Locate the cell with the specified text and output its [x, y] center coordinate. 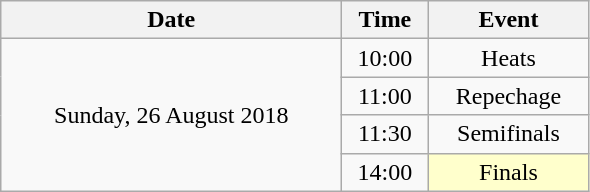
11:00 [385, 96]
Repechage [508, 96]
14:00 [385, 172]
Heats [508, 58]
11:30 [385, 134]
Sunday, 26 August 2018 [172, 115]
Date [172, 20]
Event [508, 20]
Finals [508, 172]
10:00 [385, 58]
Semifinals [508, 134]
Time [385, 20]
